From the cell containing the given text, extract its center point as (X, Y) coordinate. 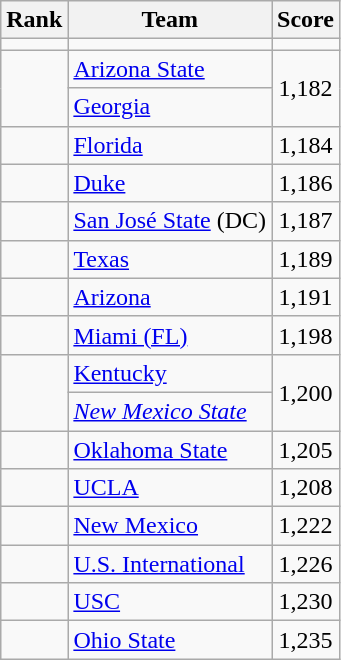
Kentucky (170, 373)
1,187 (306, 221)
U.S. International (170, 564)
New Mexico (170, 526)
Oklahoma State (170, 449)
Rank (34, 20)
1,205 (306, 449)
1,198 (306, 335)
1,222 (306, 526)
Team (170, 20)
Florida (170, 145)
Score (306, 20)
UCLA (170, 488)
1,189 (306, 259)
Georgia (170, 107)
1,186 (306, 183)
1,235 (306, 640)
Texas (170, 259)
San José State (DC) (170, 221)
Miami (FL) (170, 335)
1,200 (306, 392)
1,184 (306, 145)
USC (170, 602)
1,230 (306, 602)
Duke (170, 183)
1,208 (306, 488)
Arizona (170, 297)
Arizona State (170, 69)
New Mexico State (170, 411)
1,226 (306, 564)
1,191 (306, 297)
Ohio State (170, 640)
1,182 (306, 88)
